From the cell containing the given text, extract its center point as [x, y] coordinate. 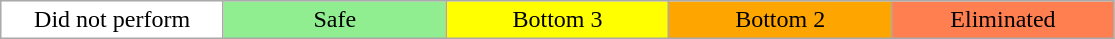
Bottom 2 [780, 20]
Did not perform [112, 20]
Bottom 3 [558, 20]
Eliminated [1004, 20]
Safe [334, 20]
